Find where the given text appears and provide that cell's center as [x, y] coordinate. 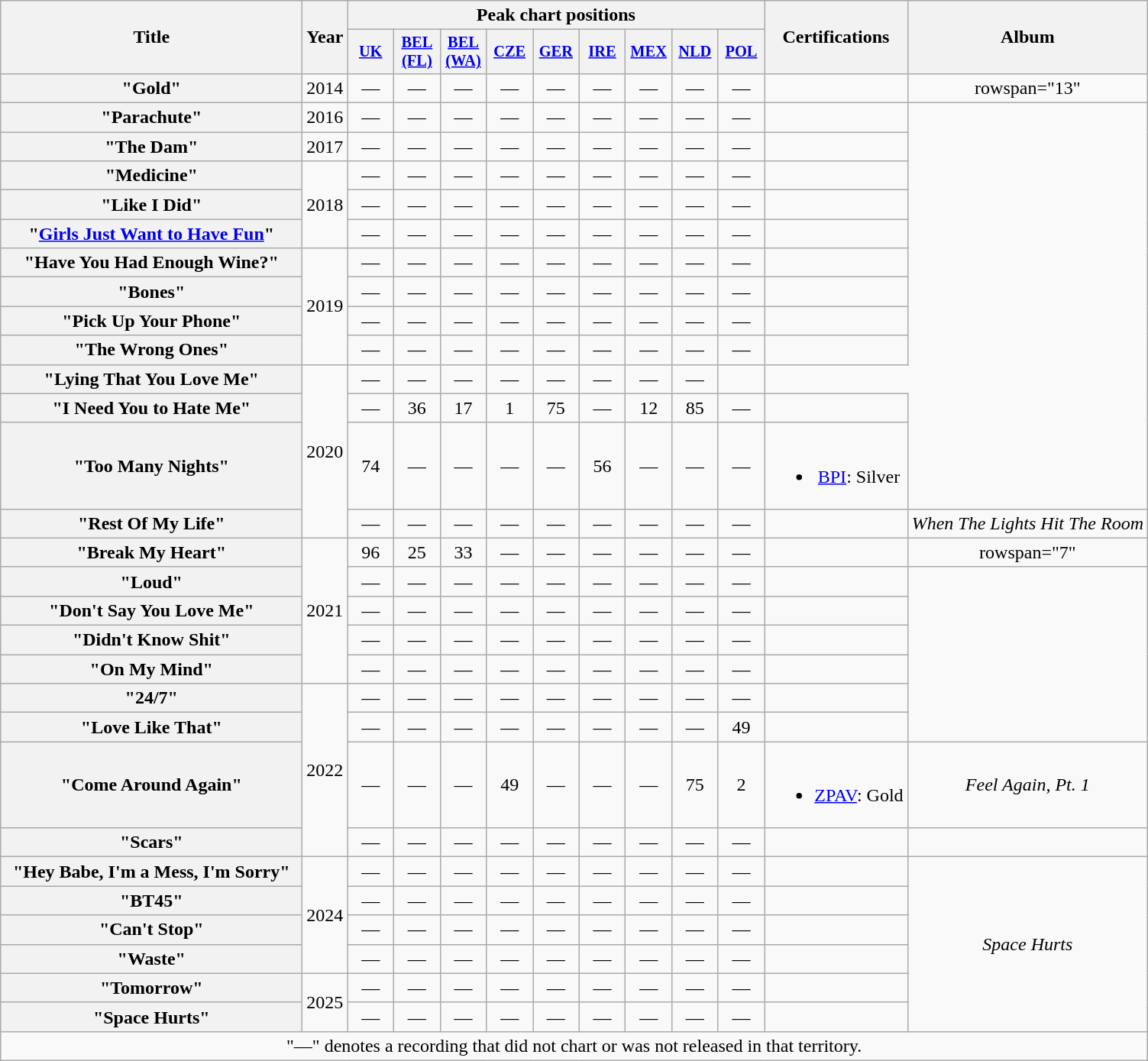
"Scars" [151, 843]
rowspan="7" [1027, 552]
"Rest Of My Life" [151, 523]
BEL (WA) [463, 52]
CZE [510, 52]
Certifications [836, 37]
BPI: Silver [836, 466]
33 [463, 552]
"The Dam" [151, 147]
36 [417, 408]
UK [371, 52]
"Tomorrow" [151, 988]
"BT45" [151, 901]
12 [649, 408]
74 [371, 466]
IRE [602, 52]
17 [463, 408]
2021 [325, 610]
96 [371, 552]
2022 [325, 770]
"Space Hurts" [151, 1017]
"Like I Did" [151, 205]
GER [556, 52]
Space Hurts [1027, 944]
2024 [325, 915]
2 [741, 785]
56 [602, 466]
"Parachute" [151, 118]
MEX [649, 52]
BEL (FL) [417, 52]
"Too Many Nights" [151, 466]
"Can't Stop" [151, 930]
"Waste" [151, 959]
"Have You Had Enough Wine?" [151, 263]
Title [151, 37]
"Loud" [151, 581]
"The Wrong Ones" [151, 350]
"Bones" [151, 292]
NLD [695, 52]
2018 [325, 205]
"—" denotes a recording that did not chart or was not released in that territory. [574, 1046]
Album [1027, 37]
When The Lights Hit The Room [1027, 523]
Feel Again, Pt. 1 [1027, 785]
"Break My Heart" [151, 552]
POL [741, 52]
"Girls Just Want to Have Fun" [151, 234]
"Come Around Again" [151, 785]
"Pick Up Your Phone" [151, 321]
2014 [325, 88]
25 [417, 552]
1 [510, 408]
"Gold" [151, 88]
"Didn't Know Shit" [151, 640]
"Love Like That" [151, 727]
"Don't Say You Love Me" [151, 610]
2020 [325, 451]
2025 [325, 1002]
ZPAV: Gold [836, 785]
"On My Mind" [151, 669]
rowspan="13" [1027, 88]
85 [695, 408]
"Hey Babe, I'm a Mess, I'm Sorry" [151, 872]
2016 [325, 118]
2017 [325, 147]
"Lying That You Love Me" [151, 379]
2019 [325, 306]
"Medicine" [151, 176]
Peak chart positions [556, 15]
"24/7" [151, 698]
Year [325, 37]
"I Need You to Hate Me" [151, 408]
